Output the [X, Y] coordinate of the center of the cell containing the given text.  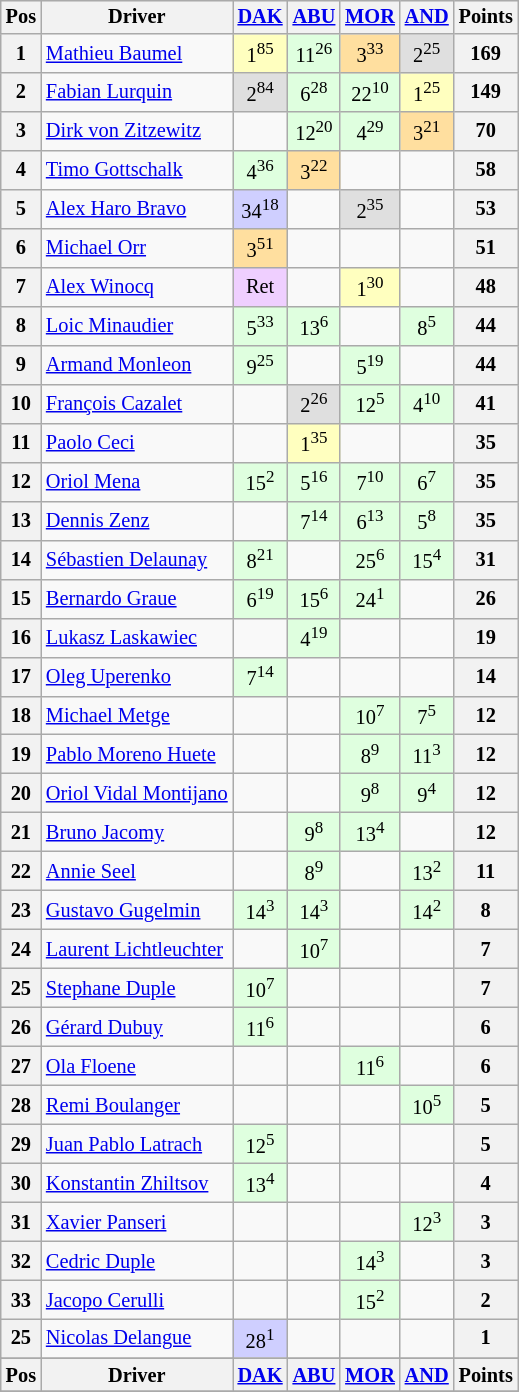
710 [370, 482]
Laurent Lichtleuchter [137, 950]
Sébastien Delaunay [137, 560]
628 [314, 92]
1220 [314, 132]
113 [427, 754]
429 [370, 132]
Jacopo Cerulli [137, 1300]
256 [370, 560]
70 [486, 132]
67 [427, 482]
Bruno Jacomy [137, 832]
613 [370, 520]
9 [21, 364]
2210 [370, 92]
Timo Gottschalk [137, 170]
821 [260, 560]
Alex Winocq [137, 288]
20 [21, 794]
Remi Boulanger [137, 1106]
Oriol Vidal Montijano [137, 794]
24 [21, 950]
410 [427, 404]
51 [486, 248]
Dennis Zenz [137, 520]
Pablo Moreno Huete [137, 754]
132 [427, 872]
156 [314, 598]
533 [260, 326]
105 [427, 1106]
149 [486, 92]
226 [314, 404]
Xavier Panseri [137, 1222]
Cedric Duple [137, 1260]
Oleg Uperenko [137, 676]
48 [486, 288]
François Cazalet [137, 404]
Loic Minaudier [137, 326]
284 [260, 92]
Lukasz Laskawiec [137, 638]
32 [21, 1260]
10 [21, 404]
Dirk von Zitzewitz [137, 132]
17 [21, 676]
333 [370, 54]
516 [314, 482]
3418 [260, 210]
Juan Pablo Latrach [137, 1144]
85 [427, 326]
925 [260, 364]
Michael Orr [137, 248]
519 [370, 364]
142 [427, 910]
225 [427, 54]
136 [314, 326]
Ola Floene [137, 1066]
Alex Haro Bravo [137, 210]
33 [21, 1300]
Bernardo Graue [137, 598]
436 [260, 170]
Gérard Dubuy [137, 1028]
28 [21, 1106]
169 [486, 54]
1126 [314, 54]
322 [314, 170]
23 [21, 910]
Nicolas Delangue [137, 1338]
Konstantin Zhiltsov [137, 1182]
619 [260, 598]
130 [370, 288]
Stephane Duple [137, 988]
185 [260, 54]
Oriol Mena [137, 482]
135 [314, 442]
41 [486, 404]
29 [21, 1144]
Gustavo Gugelmin [137, 910]
241 [370, 598]
281 [260, 1338]
Annie Seel [137, 872]
351 [260, 248]
Ret [260, 288]
321 [427, 132]
13 [21, 520]
94 [427, 794]
Paolo Ceci [137, 442]
75 [427, 716]
18 [21, 716]
16 [21, 638]
Armand Monleon [137, 364]
Fabian Lurquin [137, 92]
123 [427, 1222]
Michael Metge [137, 716]
15 [21, 598]
53 [486, 210]
154 [427, 560]
21 [21, 832]
419 [314, 638]
27 [21, 1066]
Mathieu Baumel [137, 54]
22 [21, 872]
235 [370, 210]
30 [21, 1182]
